Identify which cell holds the provided text, then report its (X, Y) central coordinate. 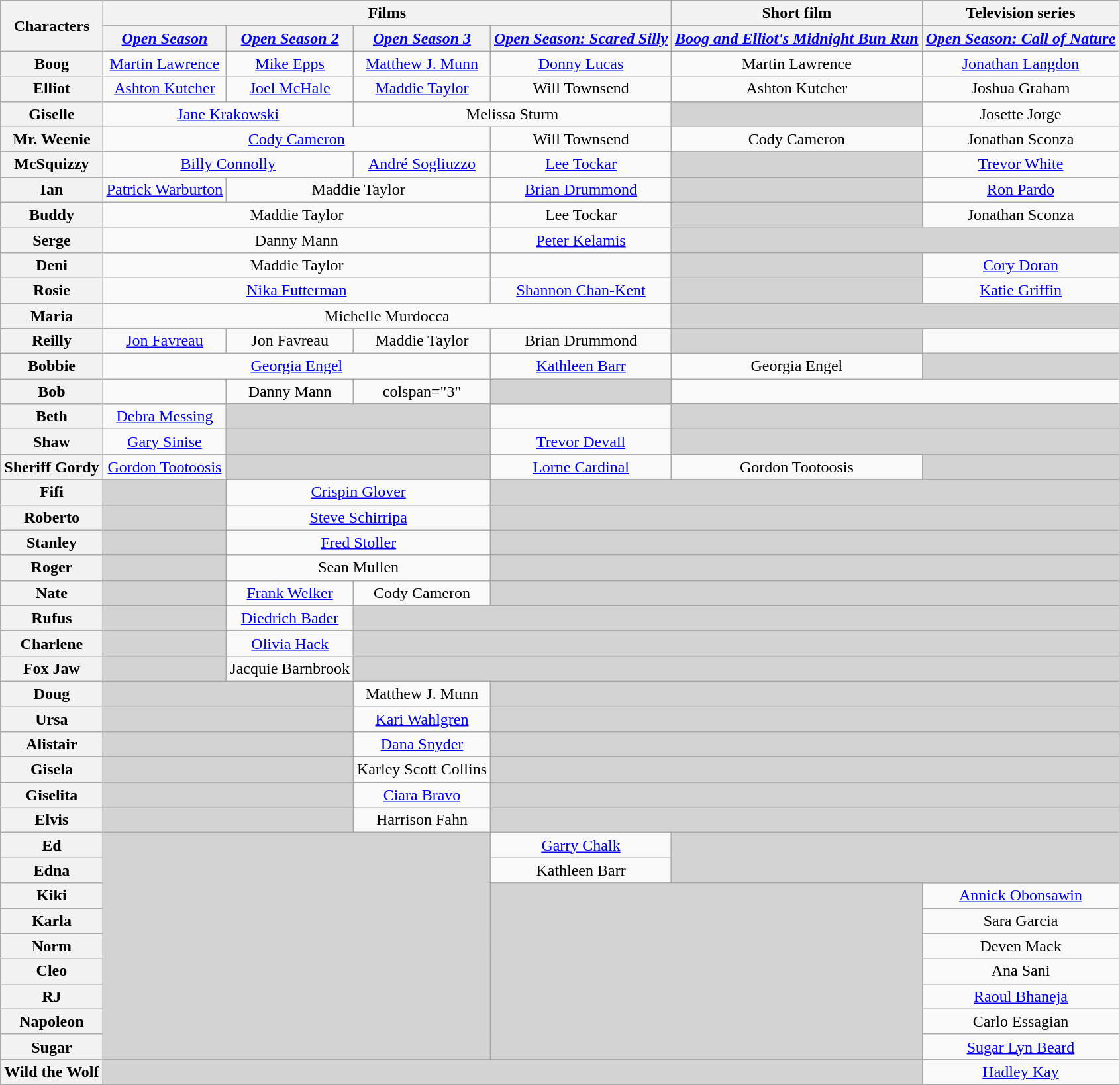
RJ (52, 996)
Roger (52, 568)
Short film (797, 13)
Lorne Cardinal (582, 467)
Debra Messing (164, 417)
Melissa Sturm (512, 114)
Peter Kelamis (582, 240)
Steve Schirripa (359, 517)
Josette Jorge (1021, 114)
Rosie (52, 290)
André Sogliuzzo (421, 164)
Joel McHale (290, 89)
Jacquie Barnbrook (290, 668)
Gisela (52, 770)
Open Season (164, 38)
Doug (52, 694)
Mr. Weenie (52, 139)
Ed (52, 845)
Charlene (52, 643)
Karley Scott Collins (421, 770)
Patrick Warburton (164, 189)
Katie Griffin (1021, 290)
Donny Lucas (582, 64)
Shannon Chan-Kent (582, 290)
Harrison Fahn (421, 820)
Television series (1021, 13)
Olivia Hack (290, 643)
Sean Mullen (359, 568)
Trevor Devall (582, 442)
Fox Jaw (52, 668)
Carlo Essagian (1021, 1021)
Ana Sani (1021, 971)
Open Season 3 (421, 38)
Gary Sinise (164, 442)
Giselita (52, 795)
Stanley (52, 542)
Frank Welker (290, 593)
Dana Snyder (421, 745)
Sara Garcia (1021, 921)
Napoleon (52, 1021)
Ron Pardo (1021, 189)
Sugar Lyn Beard (1021, 1047)
Norm (52, 946)
Diedrich Bader (290, 618)
Films (387, 13)
Elvis (52, 820)
Elliot (52, 89)
Annick Obonsawin (1021, 896)
Joshua Graham (1021, 89)
Cory Doran (1021, 265)
Ian (52, 189)
Jane Krakowski (228, 114)
Maria (52, 316)
Open Season: Scared Silly (582, 38)
Nate (52, 593)
Garry Chalk (582, 845)
Deni (52, 265)
Open Season: Call of Nature (1021, 38)
Trevor White (1021, 164)
Mike Epps (290, 64)
Ursa (52, 719)
Karla (52, 921)
Nika Futterman (297, 290)
McSquizzy (52, 164)
Deven Mack (1021, 946)
Hadley Kay (1021, 1072)
Raoul Bhaneja (1021, 996)
Kiki (52, 896)
Crispin Glover (359, 492)
Michelle Murdocca (387, 316)
Beth (52, 417)
Alistair (52, 745)
Fred Stoller (359, 542)
Ciara Bravo (421, 795)
Characters (52, 26)
Shaw (52, 442)
Serge (52, 240)
Bob (52, 391)
Fifi (52, 492)
colspan="3" (421, 391)
Jonathan Langdon (1021, 64)
Roberto (52, 517)
Rufus (52, 618)
Billy Connolly (228, 164)
Cleo (52, 971)
Sheriff Gordy (52, 467)
Reilly (52, 341)
Boog (52, 64)
Sugar (52, 1047)
Open Season 2 (290, 38)
Boog and Elliot's Midnight Bun Run (797, 38)
Bobbie (52, 366)
Edna (52, 870)
Buddy (52, 215)
Giselle (52, 114)
Kari Wahlgren (421, 719)
Wild the Wolf (52, 1072)
